Locate the cell with the specified text and output its [x, y] center coordinate. 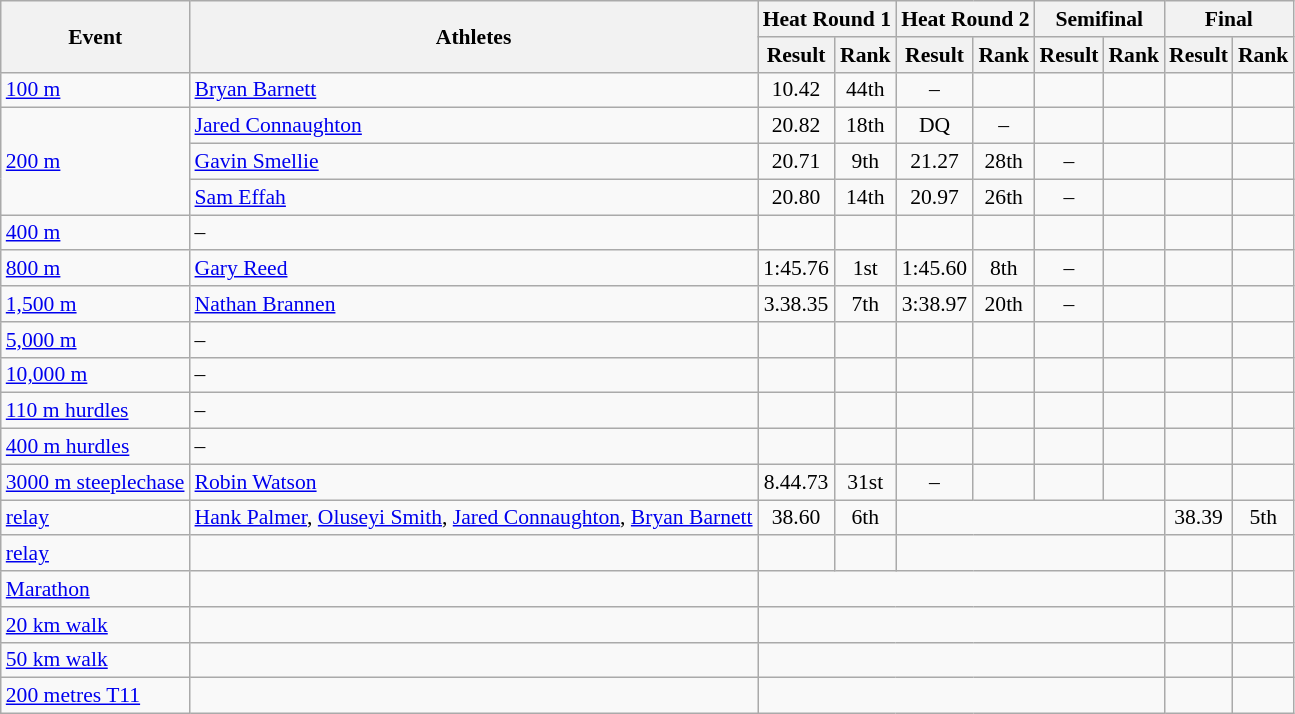
1:45.60 [934, 269]
3000 m steeplechase [96, 482]
DQ [934, 126]
800 m [96, 269]
1:45.76 [796, 269]
6th [865, 518]
Jared Connaughton [474, 126]
110 m hurdles [96, 411]
20.80 [796, 197]
50 km walk [96, 660]
10,000 m [96, 375]
200 m [96, 162]
Gary Reed [474, 269]
26th [1004, 197]
3.38.35 [796, 304]
14th [865, 197]
20.82 [796, 126]
Semifinal [1100, 19]
Hank Palmer, Oluseyi Smith, Jared Connaughton, Bryan Barnett [474, 518]
Marathon [96, 589]
Gavin Smellie [474, 162]
Event [96, 36]
8.44.73 [796, 482]
20th [1004, 304]
100 m [96, 90]
Bryan Barnett [474, 90]
400 m [96, 233]
Final [1228, 19]
44th [865, 90]
20.71 [796, 162]
5th [1264, 518]
21.27 [934, 162]
7th [865, 304]
20.97 [934, 197]
400 m hurdles [96, 447]
38.60 [796, 518]
20 km walk [96, 625]
1st [865, 269]
Robin Watson [474, 482]
31st [865, 482]
38.39 [1198, 518]
Heat Round 2 [965, 19]
5,000 m [96, 340]
1,500 m [96, 304]
18th [865, 126]
Athletes [474, 36]
Nathan Brannen [474, 304]
200 metres T11 [96, 696]
8th [1004, 269]
28th [1004, 162]
Heat Round 1 [827, 19]
9th [865, 162]
10.42 [796, 90]
Sam Effah [474, 197]
3:38.97 [934, 304]
